Pinpoint the cell where the given text exists, returning its [x, y] midpoint coordinate. 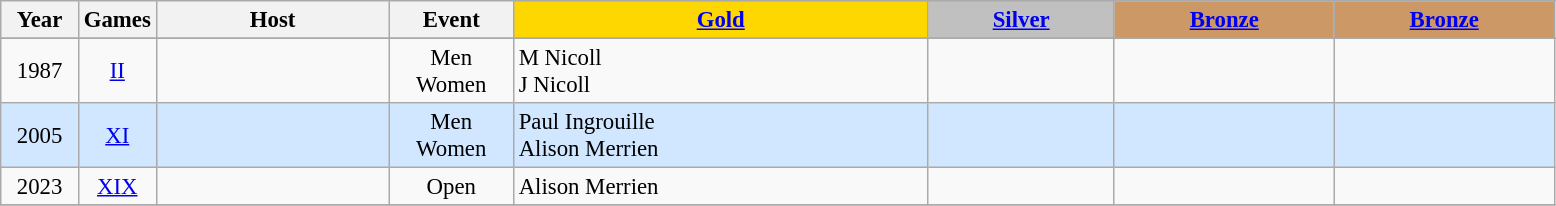
Host [272, 20]
Event [451, 20]
M Nicoll J Nicoll [720, 72]
Silver [1021, 20]
Games [117, 20]
XI [117, 136]
2005 [40, 136]
XIX [117, 187]
1987 [40, 72]
2023 [40, 187]
Paul Ingrouille Alison Merrien [720, 136]
Open [451, 187]
Alison Merrien [720, 187]
Gold [720, 20]
II [117, 72]
Year [40, 20]
